From the cell containing the given text, extract its center point as [x, y] coordinate. 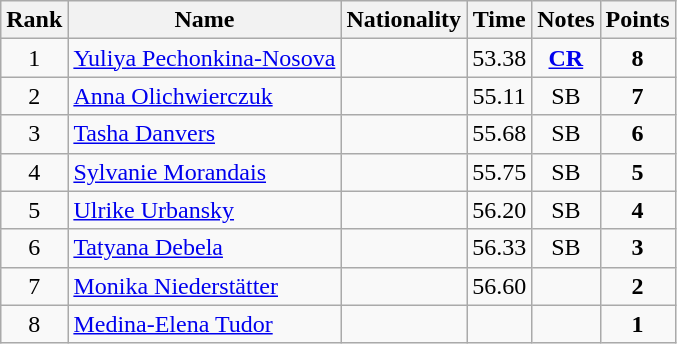
Name [204, 20]
Nationality [404, 20]
Anna Olichwierczuk [204, 96]
Ulrike Urbansky [204, 210]
Tatyana Debela [204, 248]
56.60 [500, 286]
Medina-Elena Tudor [204, 324]
55.68 [500, 134]
Tasha Danvers [204, 134]
55.11 [500, 96]
Monika Niederstätter [204, 286]
Points [638, 20]
Sylvanie Morandais [204, 172]
56.33 [500, 248]
53.38 [500, 58]
Notes [566, 20]
56.20 [500, 210]
55.75 [500, 172]
Rank [34, 20]
Time [500, 20]
Yuliya Pechonkina-Nosova [204, 58]
CR [566, 58]
